Detect which cell encompasses the target text, then output its (x, y) center coordinate. 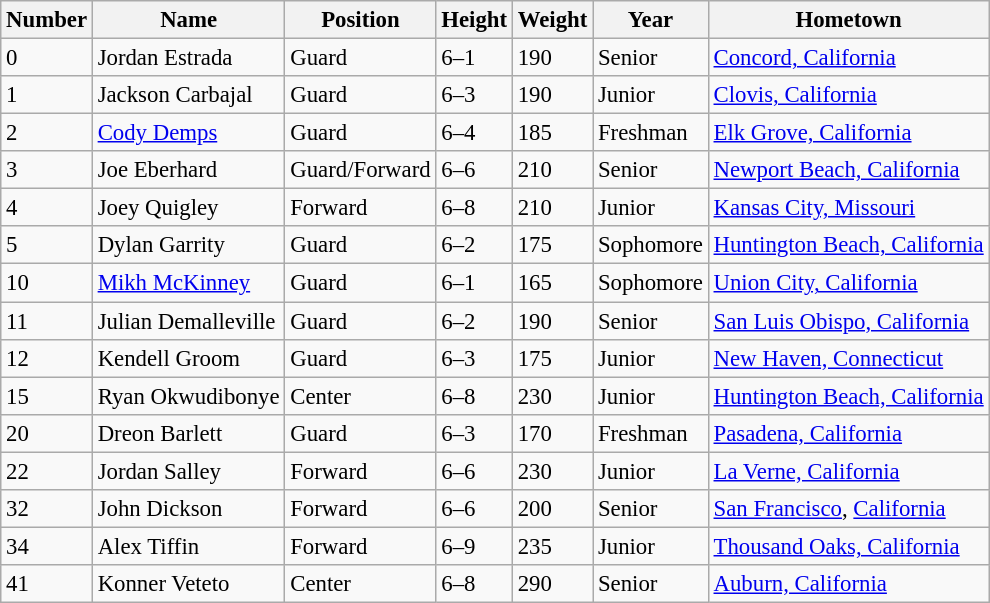
Hometown (848, 20)
6–4 (474, 133)
Thousand Oaks, California (848, 546)
2 (47, 133)
15 (47, 396)
4 (47, 208)
Mikh McKinney (188, 283)
0 (47, 58)
Position (360, 20)
San Luis Obispo, California (848, 321)
Jordan Estrada (188, 58)
Number (47, 20)
41 (47, 584)
Elk Grove, California (848, 133)
165 (552, 283)
1 (47, 95)
Kendell Groom (188, 358)
22 (47, 471)
Joey Quigley (188, 208)
Guard/Forward (360, 170)
6–9 (474, 546)
Weight (552, 20)
John Dickson (188, 509)
32 (47, 509)
5 (47, 245)
Cody Demps (188, 133)
Newport Beach, California (848, 170)
Kansas City, Missouri (848, 208)
200 (552, 509)
10 (47, 283)
Height (474, 20)
Julian Demalleville (188, 321)
Ryan Okwudibonye (188, 396)
Concord, California (848, 58)
Auburn, California (848, 584)
Jordan Salley (188, 471)
20 (47, 433)
290 (552, 584)
3 (47, 170)
235 (552, 546)
Name (188, 20)
New Haven, Connecticut (848, 358)
11 (47, 321)
Dreon Barlett (188, 433)
Year (651, 20)
Pasadena, California (848, 433)
La Verne, California (848, 471)
Dylan Garrity (188, 245)
185 (552, 133)
12 (47, 358)
34 (47, 546)
170 (552, 433)
Jackson Carbajal (188, 95)
Alex Tiffin (188, 546)
Joe Eberhard (188, 170)
Konner Veteto (188, 584)
San Francisco, California (848, 509)
Clovis, California (848, 95)
Union City, California (848, 283)
